Pinpoint the cell where the given text exists, returning its [x, y] midpoint coordinate. 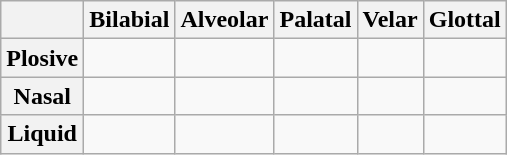
Glottal [464, 20]
Liquid [42, 134]
Bilabial [130, 20]
Alveolar [224, 20]
Plosive [42, 58]
Nasal [42, 96]
Palatal [316, 20]
Velar [390, 20]
